Extract the [X, Y] coordinate from the center of the cell holding the provided text.  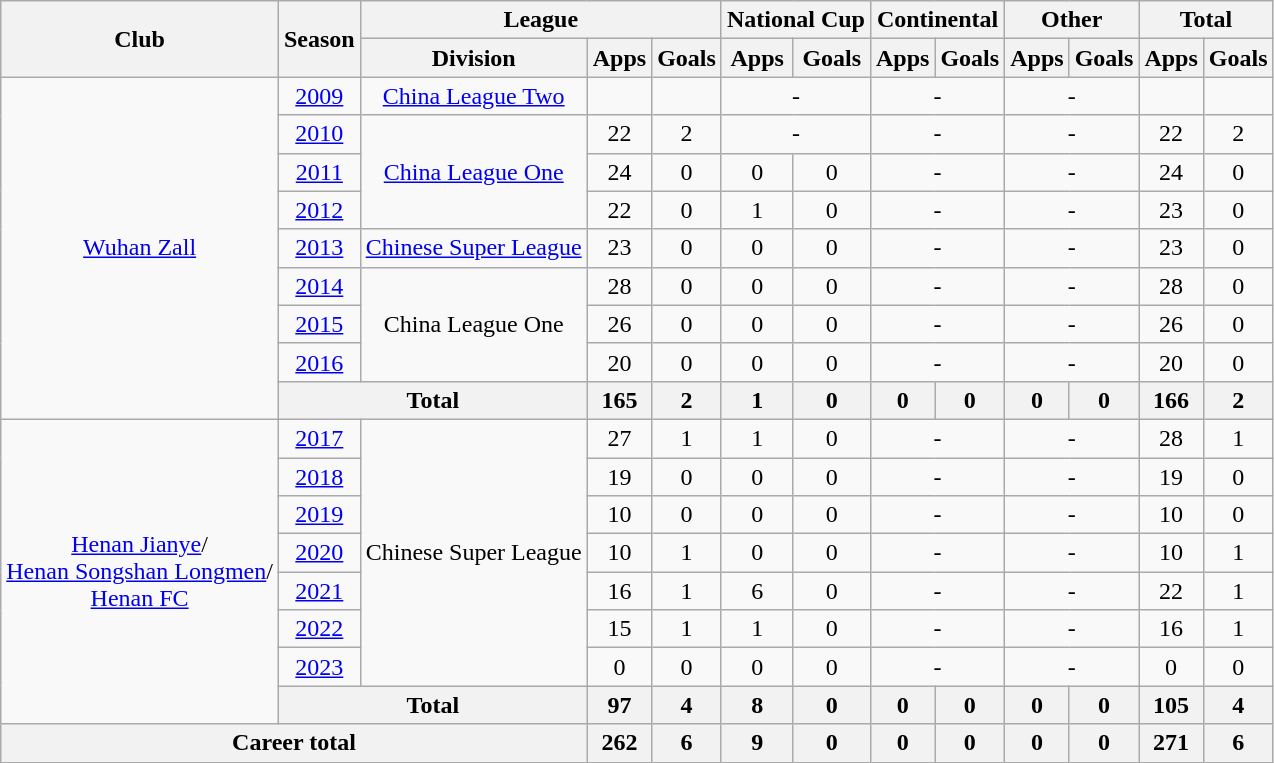
2018 [319, 477]
Division [474, 58]
2013 [319, 248]
271 [1171, 743]
2015 [319, 324]
105 [1171, 705]
2010 [319, 134]
Henan Jianye/Henan Songshan Longmen/Henan FC [140, 571]
166 [1171, 400]
Club [140, 39]
2014 [319, 286]
Continental [937, 20]
Other [1072, 20]
National Cup [796, 20]
9 [757, 743]
2023 [319, 667]
165 [619, 400]
2016 [319, 362]
China League Two [474, 96]
8 [757, 705]
2020 [319, 553]
2021 [319, 591]
2011 [319, 172]
Wuhan Zall [140, 248]
97 [619, 705]
League [540, 20]
2009 [319, 96]
2019 [319, 515]
15 [619, 629]
Career total [294, 743]
2017 [319, 438]
2012 [319, 210]
Season [319, 39]
2022 [319, 629]
27 [619, 438]
262 [619, 743]
